Identify which cell holds the provided text, then report its (x, y) central coordinate. 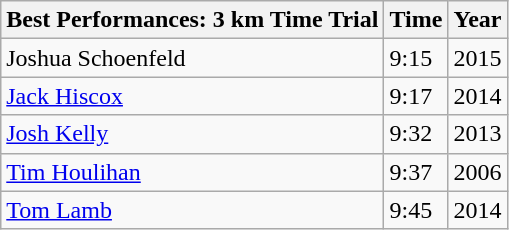
Time (416, 20)
Year (478, 20)
Jack Hiscox (192, 96)
2006 (478, 172)
Tim Houlihan (192, 172)
9:17 (416, 96)
Josh Kelly (192, 134)
9:15 (416, 58)
2015 (478, 58)
2013 (478, 134)
Tom Lamb (192, 210)
Joshua Schoenfeld (192, 58)
Best Performances: 3 km Time Trial (192, 20)
9:32 (416, 134)
9:45 (416, 210)
9:37 (416, 172)
